Find where the given text appears and provide that cell's center as (X, Y) coordinate. 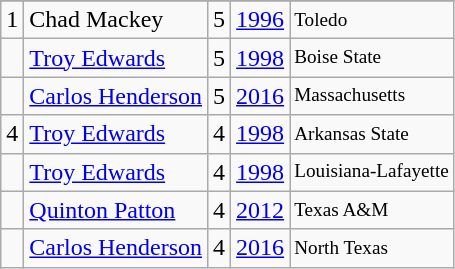
2012 (260, 210)
1996 (260, 20)
Boise State (372, 58)
Quinton Patton (116, 210)
Chad Mackey (116, 20)
Texas A&M (372, 210)
Louisiana-Lafayette (372, 172)
North Texas (372, 248)
Arkansas State (372, 134)
Toledo (372, 20)
1 (12, 20)
Massachusetts (372, 96)
